Provide the (X, Y) coordinate of the cell's center where the given text is located.  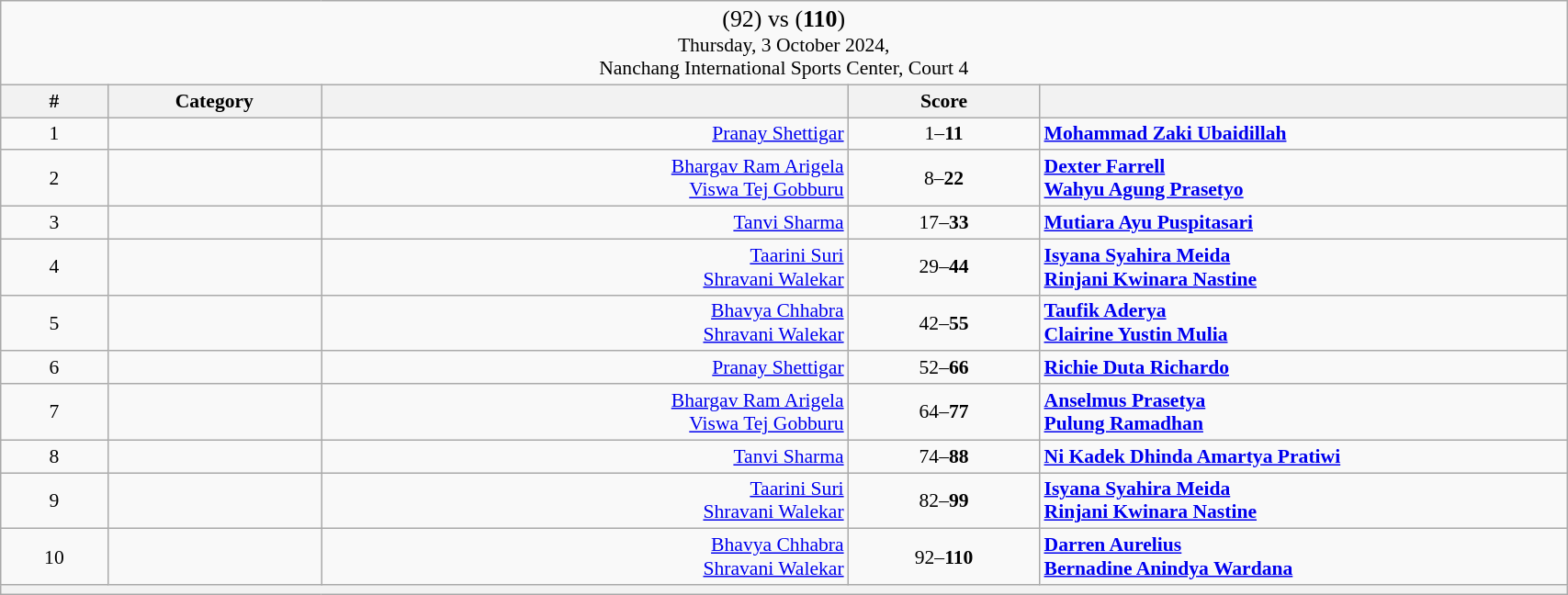
74–88 (944, 456)
(92) vs (110) Thursday, 3 October 2024, Nanchang International Sports Center, Court 4 (784, 42)
Richie Duta Richardo (1303, 368)
2 (54, 178)
Mutiara Ayu Puspitasari (1303, 223)
Taufik Aderya Clairine Yustin Mulia (1303, 323)
92–110 (944, 556)
1 (54, 134)
8–22 (944, 178)
64–77 (944, 411)
52–66 (944, 368)
1–11 (944, 134)
17–33 (944, 223)
# (54, 101)
Category (215, 101)
5 (54, 323)
Dexter Farrell Wahyu Agung Prasetyo (1303, 178)
Mohammad Zaki Ubaidillah (1303, 134)
29–44 (944, 266)
8 (54, 456)
4 (54, 266)
Anselmus Prasetya Pulung Ramadhan (1303, 411)
6 (54, 368)
82–99 (944, 501)
42–55 (944, 323)
Darren Aurelius Bernadine Anindya Wardana (1303, 556)
9 (54, 501)
7 (54, 411)
Ni Kadek Dhinda Amartya Pratiwi (1303, 456)
3 (54, 223)
10 (54, 556)
Score (944, 101)
